Return the [x, y] coordinate for the center point of the cell that contains the specified text.  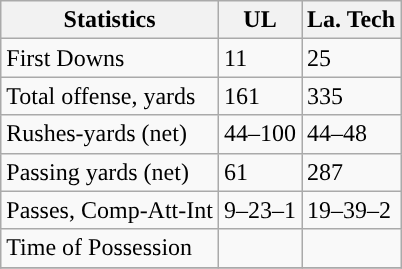
44–100 [260, 134]
Passes, Comp-Att-Int [110, 210]
335 [352, 96]
Time of Possession [110, 248]
287 [352, 172]
61 [260, 172]
9–23–1 [260, 210]
Total offense, yards [110, 96]
11 [260, 58]
Rushes-yards (net) [110, 134]
161 [260, 96]
La. Tech [352, 20]
UL [260, 20]
Passing yards (net) [110, 172]
19–39–2 [352, 210]
First Downs [110, 58]
44–48 [352, 134]
25 [352, 58]
Statistics [110, 20]
